Capture the cell that displays the provided text and extract its (X, Y) central coordinate. 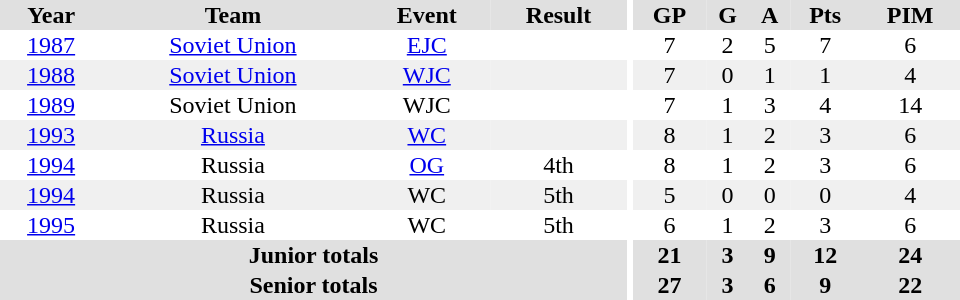
GP (670, 15)
Year (51, 15)
27 (670, 285)
EJC (427, 45)
Event (427, 15)
4th (558, 165)
1988 (51, 75)
1989 (51, 105)
Team (232, 15)
A (770, 15)
1993 (51, 135)
12 (825, 255)
OG (427, 165)
PIM (910, 15)
24 (910, 255)
1987 (51, 45)
1995 (51, 225)
Senior totals (314, 285)
G (728, 15)
Junior totals (314, 255)
21 (670, 255)
14 (910, 105)
Result (558, 15)
22 (910, 285)
Pts (825, 15)
